Detect which cell encompasses the target text, then output its [x, y] center coordinate. 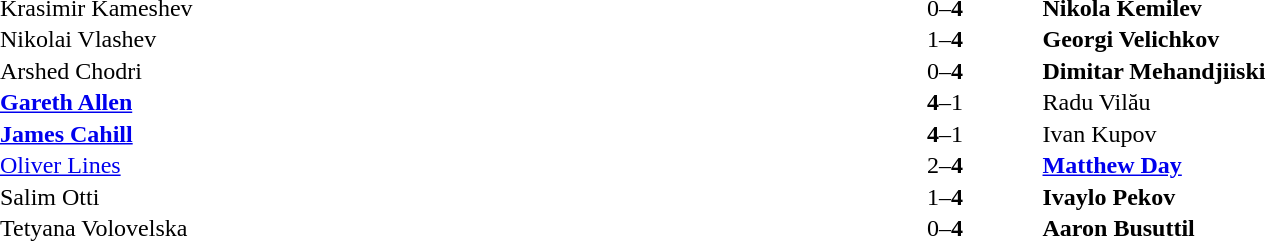
0–4 [944, 71]
2–4 [944, 165]
